Search for the cell housing the specified text and yield its [X, Y] center coordinate. 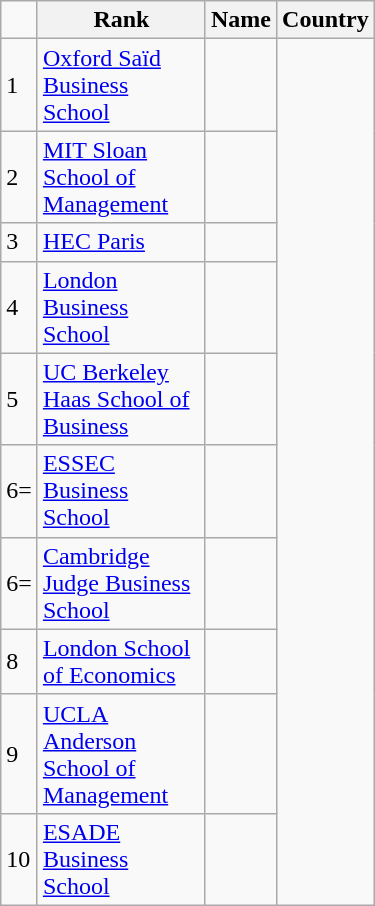
9 [20, 754]
MIT Sloan School of Management [121, 177]
UCLA Anderson School of Management [121, 754]
Country [326, 20]
HEC Paris [121, 242]
5 [20, 399]
Oxford Saïd Business School [121, 85]
1 [20, 85]
London School of Economics [121, 662]
London Business School [121, 307]
8 [20, 662]
2 [20, 177]
UC Berkeley Haas School of Business [121, 399]
4 [20, 307]
Name [240, 20]
Cambridge Judge Business School [121, 583]
ESSEC Business School [121, 491]
3 [20, 242]
10 [20, 859]
ESADE Business School [121, 859]
Rank [121, 20]
